Return (X, Y) of the center of cell containing provided text 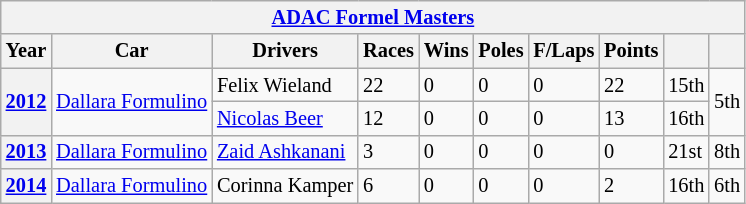
Drivers (285, 51)
Corinna Kamper (285, 186)
21st (686, 152)
6 (388, 186)
Races (388, 51)
Car (132, 51)
2 (631, 186)
13 (631, 118)
ADAC Formel Masters (373, 17)
6th (727, 186)
5th (727, 102)
Year (26, 51)
2014 (26, 186)
12 (388, 118)
2013 (26, 152)
15th (686, 85)
Points (631, 51)
Nicolas Beer (285, 118)
8th (727, 152)
Felix Wieland (285, 85)
Zaid Ashkanani (285, 152)
Poles (500, 51)
2012 (26, 102)
3 (388, 152)
Wins (446, 51)
F/Laps (564, 51)
